From the cell containing the given text, extract its center point as [x, y] coordinate. 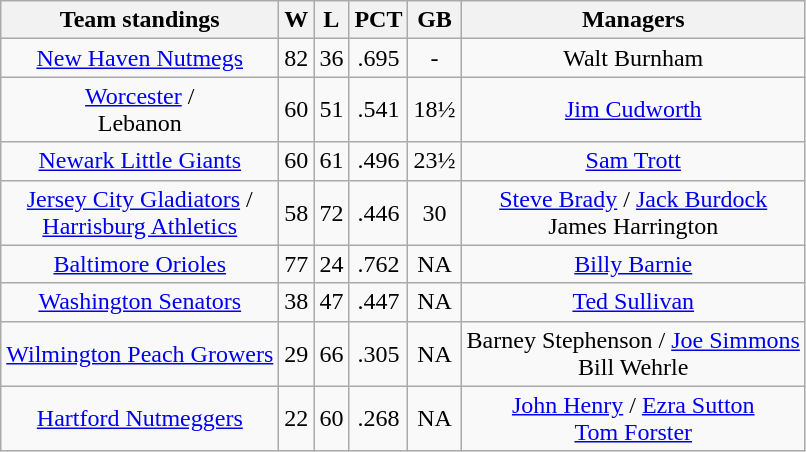
.268 [378, 418]
.305 [378, 354]
Billy Barnie [633, 264]
72 [332, 212]
66 [332, 354]
29 [296, 354]
L [332, 20]
61 [332, 161]
New Haven Nutmegs [140, 58]
58 [296, 212]
Hartford Nutmeggers [140, 418]
Ted Sullivan [633, 302]
Team standings [140, 20]
.762 [378, 264]
47 [332, 302]
W [296, 20]
38 [296, 302]
22 [296, 418]
Newark Little Giants [140, 161]
Barney Stephenson / Joe Simmons Bill Wehrle [633, 354]
.695 [378, 58]
Jim Cudworth [633, 110]
PCT [378, 20]
.496 [378, 161]
Baltimore Orioles [140, 264]
.541 [378, 110]
GB [434, 20]
Steve Brady / Jack Burdock James Harrington [633, 212]
Washington Senators [140, 302]
- [434, 58]
John Henry / Ezra Sutton Tom Forster [633, 418]
.447 [378, 302]
Jersey City Gladiators / Harrisburg Athletics [140, 212]
18½ [434, 110]
Walt Burnham [633, 58]
Wilmington Peach Growers [140, 354]
Managers [633, 20]
23½ [434, 161]
.446 [378, 212]
Worcester / Lebanon [140, 110]
51 [332, 110]
30 [434, 212]
77 [296, 264]
36 [332, 58]
82 [296, 58]
Sam Trott [633, 161]
24 [332, 264]
